From the cell containing the given text, extract its center point as (X, Y) coordinate. 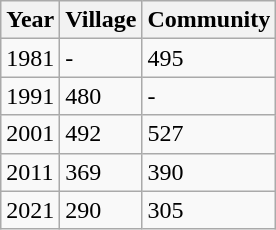
2011 (30, 172)
Village (101, 20)
492 (101, 134)
495 (209, 58)
527 (209, 134)
390 (209, 172)
290 (101, 210)
305 (209, 210)
Year (30, 20)
369 (101, 172)
1991 (30, 96)
1981 (30, 58)
2001 (30, 134)
2021 (30, 210)
Community (209, 20)
480 (101, 96)
